Return (X, Y) of the center of cell containing provided text 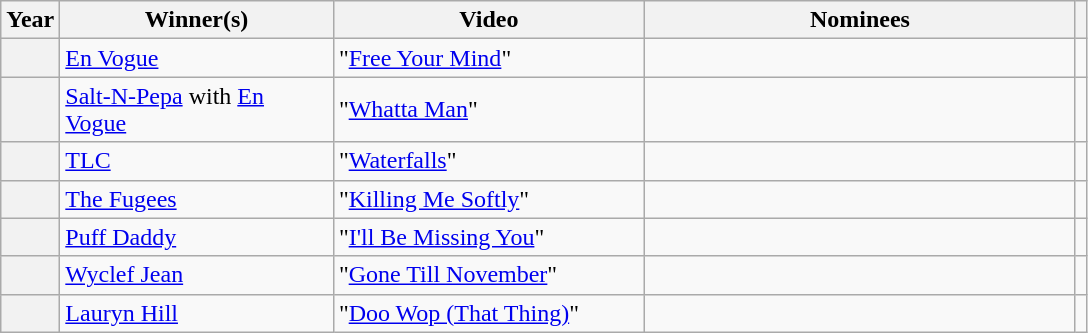
"Killing Me Softly" (488, 199)
"Doo Wop (That Thing)" (488, 313)
"Gone Till November" (488, 275)
En Vogue (197, 58)
"Free Your Mind" (488, 58)
Lauryn Hill (197, 313)
Puff Daddy (197, 237)
TLC (197, 161)
Year (30, 20)
"Waterfalls" (488, 161)
Salt-N-Pepa with En Vogue (197, 110)
"I'll Be Missing You" (488, 237)
Winner(s) (197, 20)
"Whatta Man" (488, 110)
Video (488, 20)
The Fugees (197, 199)
Nominees (860, 20)
Wyclef Jean (197, 275)
